Return the [x, y] coordinate for the center point of the cell that contains the specified text.  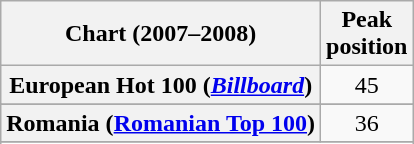
Chart (2007–2008) [161, 34]
Peakposition [367, 34]
36 [367, 123]
Romania (Romanian Top 100) [161, 123]
European Hot 100 (Billboard) [161, 85]
45 [367, 85]
